Output the (X, Y) coordinate of the center of the cell containing the given text.  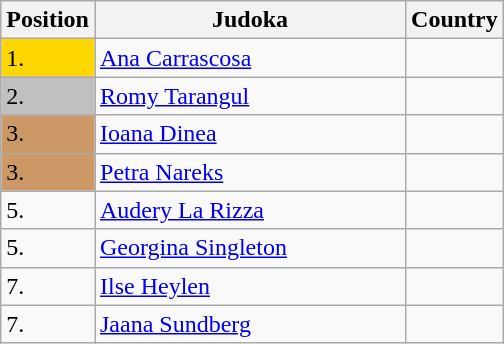
Georgina Singleton (250, 248)
Judoka (250, 20)
Position (48, 20)
Ioana Dinea (250, 134)
Jaana Sundberg (250, 324)
2. (48, 96)
Country (455, 20)
Petra Nareks (250, 172)
Romy Tarangul (250, 96)
Ilse Heylen (250, 286)
Audery La Rizza (250, 210)
Ana Carrascosa (250, 58)
1. (48, 58)
